Return the (X, Y) coordinate for the center point of the cell that contains the specified text.  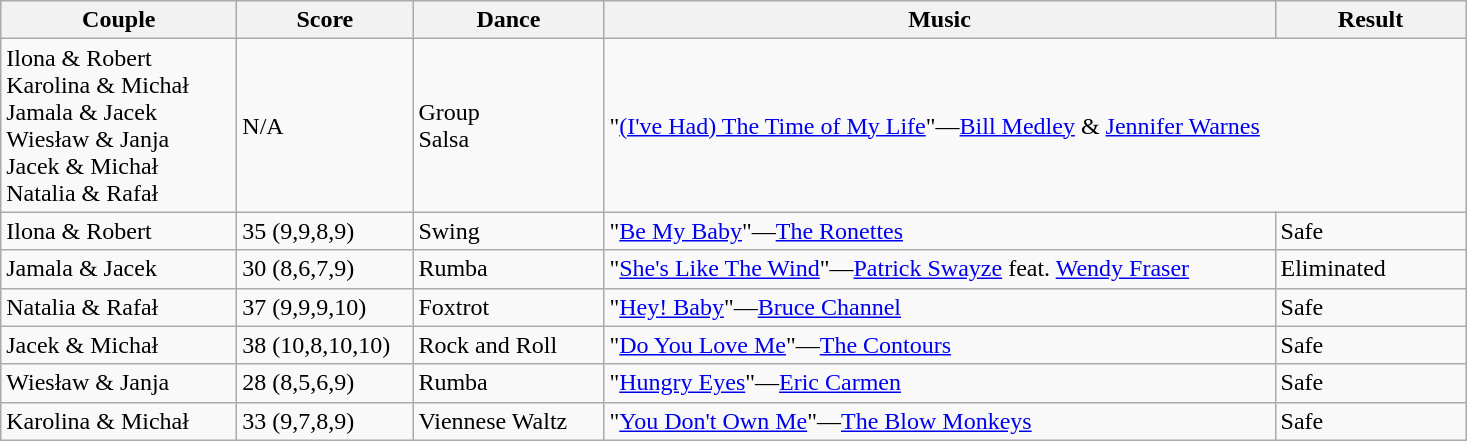
33 (9,7,8,9) (325, 421)
"Hungry Eyes"—Eric Carmen (940, 383)
Wiesław & Janja (119, 383)
Result (1370, 20)
Swing (508, 231)
Ilona & Robert (119, 231)
Viennese Waltz (508, 421)
37 (9,9,9,10) (325, 307)
Karolina & Michał (119, 421)
Natalia & Rafał (119, 307)
28 (8,5,6,9) (325, 383)
"(I've Had) The Time of My Life"—Bill Medley & Jennifer Warnes (1035, 126)
"Be My Baby"—The Ronettes (940, 231)
"Do You Love Me"—The Contours (940, 345)
"You Don't Own Me"—The Blow Monkeys (940, 421)
"Hey! Baby"—Bruce Channel (940, 307)
35 (9,9,8,9) (325, 231)
"She's Like The Wind"—Patrick Swayze feat. Wendy Fraser (940, 269)
Eliminated (1370, 269)
38 (10,8,10,10) (325, 345)
Rock and Roll (508, 345)
N/A (325, 126)
Couple (119, 20)
Ilona & RobertKarolina & MichałJamala & JacekWiesław & JanjaJacek & MichałNatalia & Rafał (119, 126)
Group Salsa (508, 126)
Foxtrot (508, 307)
Dance (508, 20)
Jamala & Jacek (119, 269)
Jacek & Michał (119, 345)
Score (325, 20)
30 (8,6,7,9) (325, 269)
Music (940, 20)
